Identify which cell holds the provided text, then report its [x, y] central coordinate. 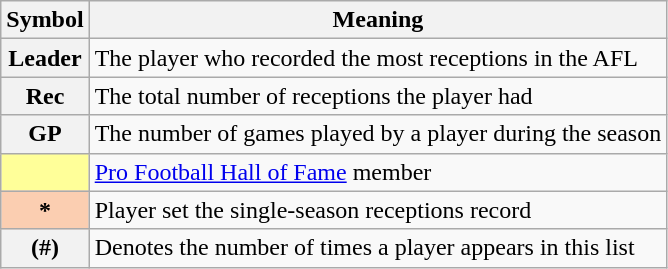
Player set the single-season receptions record [378, 210]
The total number of receptions the player had [378, 96]
Rec [45, 96]
The player who recorded the most receptions in the AFL [378, 58]
Denotes the number of times a player appears in this list [378, 248]
Pro Football Hall of Fame member [378, 172]
Leader [45, 58]
GP [45, 134]
Symbol [45, 20]
* [45, 210]
Meaning [378, 20]
(#) [45, 248]
The number of games played by a player during the season [378, 134]
